Scan for the cell matching the given text and deliver its (x, y) coordinate at center. 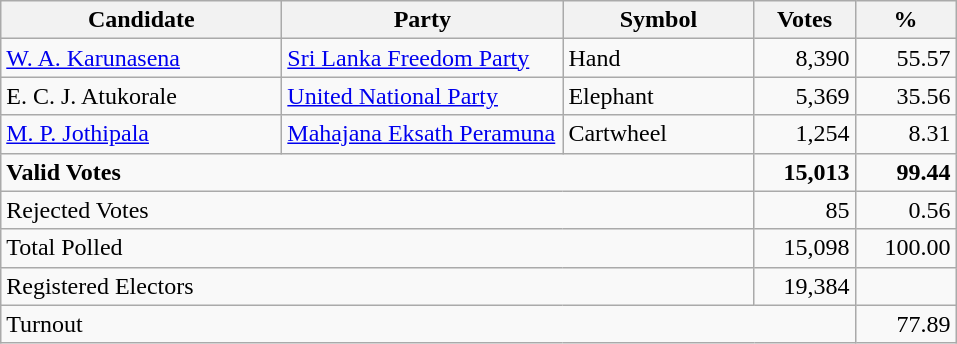
Party (422, 20)
Mahajana Eksath Peramuna (422, 134)
Elephant (658, 96)
Hand (658, 58)
Valid Votes (378, 172)
% (906, 20)
35.56 (906, 96)
Sri Lanka Freedom Party (422, 58)
Candidate (142, 20)
M. P. Jothipala (142, 134)
100.00 (906, 248)
77.89 (906, 324)
Turnout (428, 324)
8.31 (906, 134)
E. C. J. Atukorale (142, 96)
Votes (804, 20)
Cartwheel (658, 134)
1,254 (804, 134)
19,384 (804, 286)
Rejected Votes (378, 210)
15,013 (804, 172)
Total Polled (378, 248)
5,369 (804, 96)
55.57 (906, 58)
W. A. Karunasena (142, 58)
Registered Electors (378, 286)
Symbol (658, 20)
15,098 (804, 248)
8,390 (804, 58)
0.56 (906, 210)
99.44 (906, 172)
85 (804, 210)
United National Party (422, 96)
